Determine the (X, Y) coordinate at the center of the cell enclosing the given text.  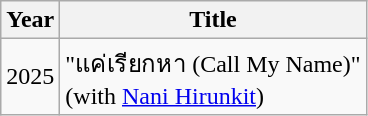
Title (213, 20)
Year (30, 20)
2025 (30, 77)
"แค่เรียกหา (Call My Name)"(with Nani Hirunkit) (213, 77)
